Locate the cell with the specified text and output its [X, Y] center coordinate. 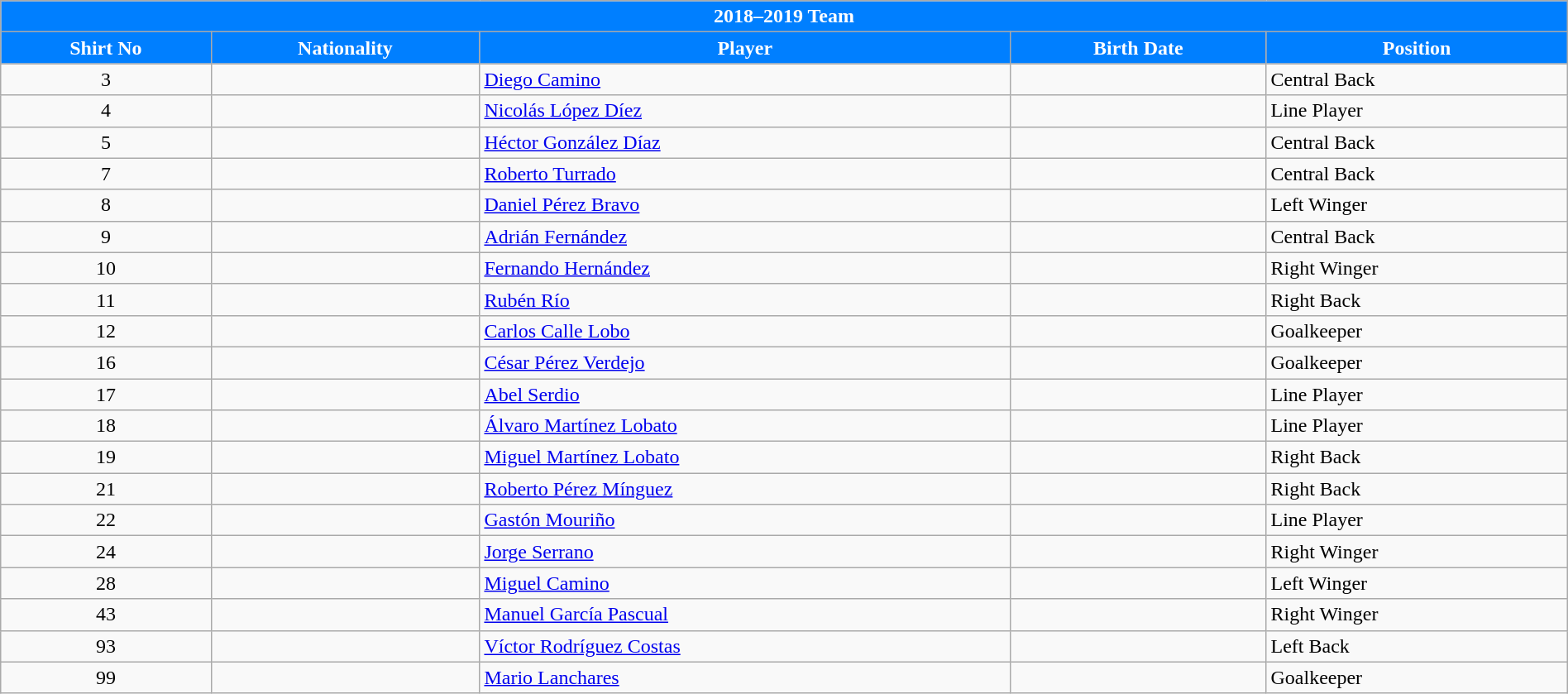
9 [106, 237]
Nationality [346, 48]
19 [106, 457]
Mario Lanchares [745, 677]
Nicolás López Díez [745, 111]
Héctor González Díaz [745, 142]
5 [106, 142]
93 [106, 646]
18 [106, 426]
10 [106, 268]
11 [106, 299]
Miguel Martínez Lobato [745, 457]
3 [106, 79]
4 [106, 111]
César Pérez Verdejo [745, 362]
Gastón Mouriño [745, 520]
Roberto Turrado [745, 174]
Roberto Pérez Mínguez [745, 489]
Carlos Calle Lobo [745, 331]
Player [745, 48]
Adrián Fernández [745, 237]
7 [106, 174]
21 [106, 489]
Miguel Camino [745, 583]
99 [106, 677]
22 [106, 520]
Manuel García Pascual [745, 615]
Position [1417, 48]
2018–2019 Team [784, 17]
12 [106, 331]
Birth Date [1138, 48]
28 [106, 583]
Álvaro Martínez Lobato [745, 426]
Rubén Río [745, 299]
Jorge Serrano [745, 552]
16 [106, 362]
Fernando Hernández [745, 268]
24 [106, 552]
43 [106, 615]
17 [106, 395]
Daniel Pérez Bravo [745, 205]
Diego Camino [745, 79]
8 [106, 205]
Shirt No [106, 48]
Abel Serdio [745, 395]
Víctor Rodríguez Costas [745, 646]
Left Back [1417, 646]
